Capture the cell that displays the provided text and extract its [X, Y] central coordinate. 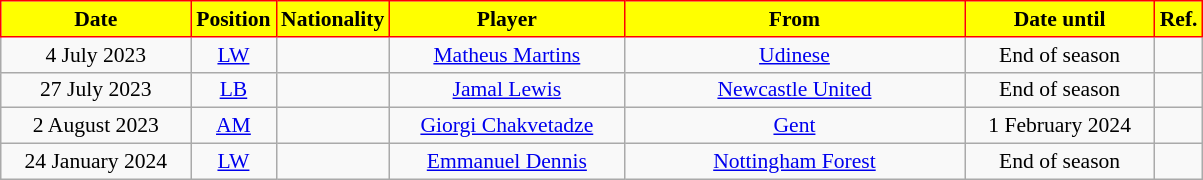
24 January 2024 [96, 162]
Jamal Lewis [506, 90]
Date until [1060, 19]
27 July 2023 [96, 90]
From [794, 19]
Gent [794, 126]
Giorgi Chakvetadze [506, 126]
Ref. [1179, 19]
2 August 2023 [96, 126]
Date [96, 19]
4 July 2023 [96, 55]
Emmanuel Dennis [506, 162]
Udinese [794, 55]
Player [506, 19]
Nottingham Forest [794, 162]
Newcastle United [794, 90]
Position [234, 19]
1 February 2024 [1060, 126]
LB [234, 90]
Matheus Martins [506, 55]
AM [234, 126]
Nationality [332, 19]
